Scan for the cell matching the given text and deliver its [x, y] coordinate at center. 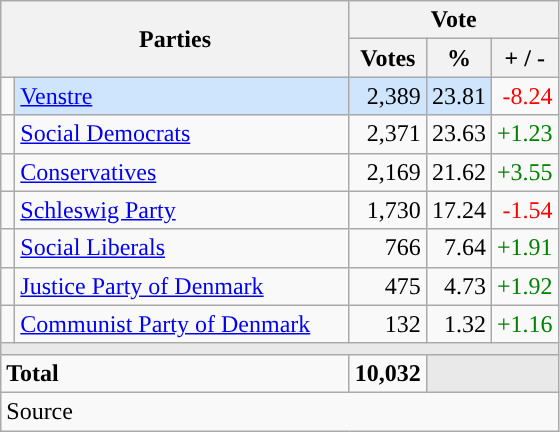
Parties [176, 39]
-8.24 [524, 96]
23.81 [458, 96]
% [458, 58]
Social Liberals [182, 248]
1.32 [458, 324]
Source [280, 411]
Vote [454, 20]
Justice Party of Denmark [182, 286]
475 [388, 286]
+3.55 [524, 172]
Social Democrats [182, 134]
766 [388, 248]
-1.54 [524, 210]
+1.23 [524, 134]
Communist Party of Denmark [182, 324]
4.73 [458, 286]
2,389 [388, 96]
Votes [388, 58]
Schleswig Party [182, 210]
23.63 [458, 134]
+1.91 [524, 248]
+ / - [524, 58]
21.62 [458, 172]
1,730 [388, 210]
7.64 [458, 248]
+1.92 [524, 286]
132 [388, 324]
10,032 [388, 373]
Total [176, 373]
Venstre [182, 96]
17.24 [458, 210]
Conservatives [182, 172]
2,371 [388, 134]
2,169 [388, 172]
+1.16 [524, 324]
